Determine the (X, Y) coordinate at the center of the cell enclosing the given text.  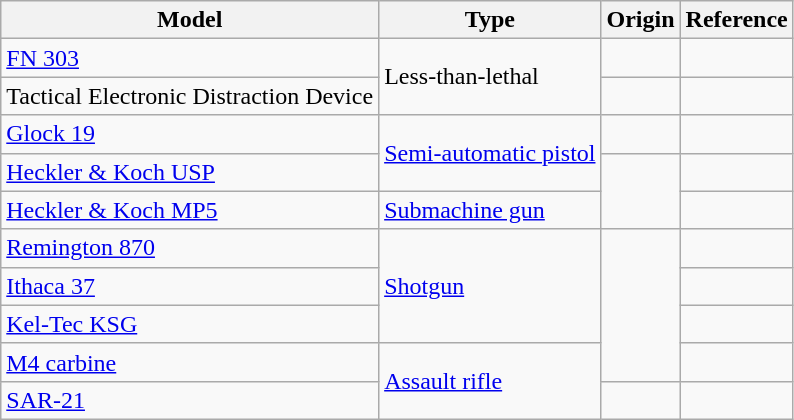
Reference (736, 20)
Heckler & Koch USP (190, 172)
M4 carbine (190, 362)
SAR-21 (190, 400)
Heckler & Koch MP5 (190, 210)
Semi-automatic pistol (490, 153)
Kel-Tec KSG (190, 324)
Shotgun (490, 286)
Less-than-lethal (490, 77)
Tactical Electronic Distraction Device (190, 96)
Ithaca 37 (190, 286)
Remington 870 (190, 248)
FN 303 (190, 58)
Glock 19 (190, 134)
Origin (640, 20)
Model (190, 20)
Assault rifle (490, 381)
Type (490, 20)
Submachine gun (490, 210)
